Return the [X, Y] coordinate for the center point of the cell that contains the specified text.  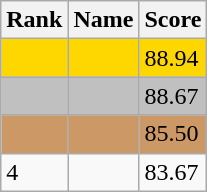
Name [104, 20]
88.94 [173, 58]
85.50 [173, 134]
Rank [34, 20]
83.67 [173, 172]
88.67 [173, 96]
Score [173, 20]
4 [34, 172]
